Locate the cell with the specified text and output its (x, y) center coordinate. 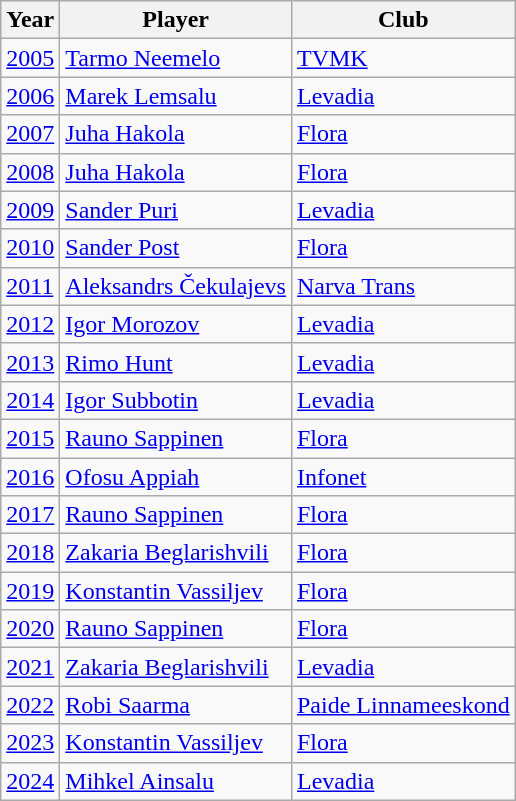
2012 (30, 324)
Year (30, 20)
Robi Saarma (176, 705)
2007 (30, 134)
Sander Post (176, 248)
2021 (30, 667)
Igor Morozov (176, 324)
Narva Trans (403, 286)
Player (176, 20)
2019 (30, 591)
2014 (30, 400)
2022 (30, 705)
Paide Linnameeskond (403, 705)
2020 (30, 629)
2011 (30, 286)
2008 (30, 172)
2009 (30, 210)
Aleksandrs Čekulajevs (176, 286)
2018 (30, 553)
Sander Puri (176, 210)
2023 (30, 743)
Igor Subbotin (176, 400)
2017 (30, 515)
Club (403, 20)
2005 (30, 58)
2024 (30, 781)
Ofosu Appiah (176, 477)
TVMK (403, 58)
2013 (30, 362)
Rimo Hunt (176, 362)
Mihkel Ainsalu (176, 781)
2015 (30, 438)
2016 (30, 477)
2006 (30, 96)
Infonet (403, 477)
Marek Lemsalu (176, 96)
Tarmo Neemelo (176, 58)
2010 (30, 248)
